For the text-containing cell, return its midpoint in (x, y) coordinate format. 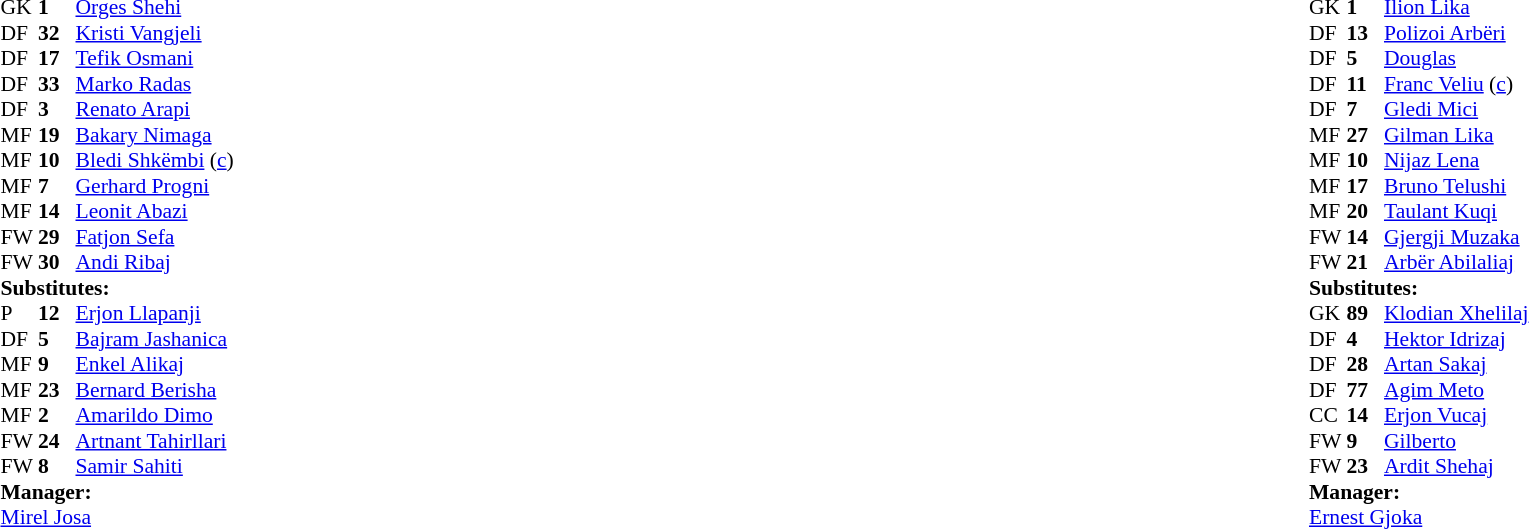
Artnant Tahirllari (155, 441)
Erjon Vucaj (1456, 415)
Hektor Idrizaj (1456, 339)
Leonit Abazi (155, 211)
Fatjon Sefa (155, 237)
Andi Ribaj (155, 263)
Artan Sakaj (1456, 365)
30 (57, 263)
Gledi Mici (1456, 109)
Gerhard Progni (155, 186)
Amarildo Dimo (155, 415)
CC (1328, 415)
P (19, 313)
29 (57, 237)
Arbër Abilaliaj (1456, 263)
Gjergji Muzaka (1456, 237)
GK (1328, 313)
33 (57, 84)
Taulant Kuqi (1456, 211)
Polizoi Arbëri (1456, 33)
20 (1365, 211)
Bruno Telushi (1456, 186)
11 (1365, 84)
Tefik Osmani (155, 59)
Bernard Berisha (155, 390)
2 (57, 415)
Renato Arapi (155, 109)
Erjon Llapanji (155, 313)
Kristi Vangjeli (155, 33)
Gilberto (1456, 441)
Nijaz Lena (1456, 161)
Bakary Nimaga (155, 135)
Douglas (1456, 59)
Marko Radas (155, 84)
19 (57, 135)
Gilman Lika (1456, 135)
77 (1365, 390)
21 (1365, 263)
Enkel Alikaj (155, 365)
Bledi Shkëmbi (c) (155, 161)
Klodian Xhelilaj (1456, 313)
13 (1365, 33)
24 (57, 441)
89 (1365, 313)
27 (1365, 135)
Agim Meto (1456, 390)
12 (57, 313)
Samir Sahiti (155, 467)
Ardit Shehaj (1456, 467)
Franc Veliu (c) (1456, 84)
8 (57, 467)
3 (57, 109)
4 (1365, 339)
32 (57, 33)
28 (1365, 365)
Bajram Jashanica (155, 339)
